Capture the cell that displays the provided text and extract its (x, y) central coordinate. 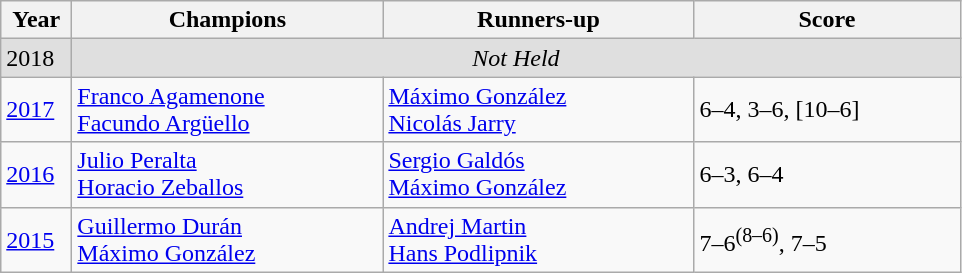
Champions (228, 20)
Julio Peralta Horacio Zeballos (228, 174)
Not Held (516, 58)
Máximo González Nicolás Jarry (538, 110)
7–6(8–6), 7–5 (827, 240)
Year (36, 20)
2016 (36, 174)
Sergio Galdós Máximo González (538, 174)
2017 (36, 110)
Guillermo Durán Máximo González (228, 240)
6–4, 3–6, [10–6] (827, 110)
2018 (36, 58)
Andrej Martin Hans Podlipnik (538, 240)
2015 (36, 240)
Franco Agamenone Facundo Argüello (228, 110)
Runners-up (538, 20)
6–3, 6–4 (827, 174)
Score (827, 20)
